From the cell containing the given text, extract its center point as (x, y) coordinate. 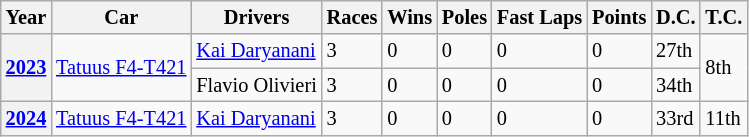
Fast Laps (540, 17)
Year (26, 17)
27th (676, 51)
11th (724, 118)
Flavio Olivieri (256, 85)
33rd (676, 118)
Car (121, 17)
Poles (464, 17)
2024 (26, 118)
Wins (410, 17)
2023 (26, 68)
34th (676, 85)
T.C. (724, 17)
Points (619, 17)
Drivers (256, 17)
Races (352, 17)
8th (724, 68)
D.C. (676, 17)
